Provide the (X, Y) coordinate of the cell's center where the given text is located.  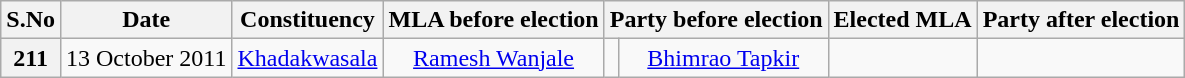
Constituency (308, 20)
S.No (31, 20)
Elected MLA (902, 20)
Date (146, 20)
13 October 2011 (146, 58)
211 (31, 58)
MLA before election (494, 20)
Khadakwasala (308, 58)
Party after election (1081, 20)
Ramesh Wanjale (494, 58)
Party before election (716, 20)
Bhimrao Tapkir (723, 58)
